Determine the [X, Y] coordinate at the center of the cell enclosing the given text.  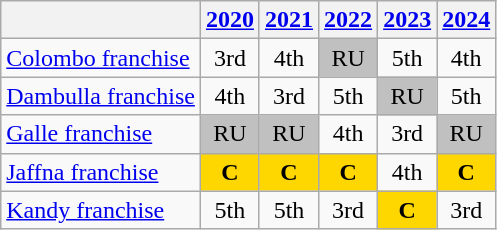
2023 [408, 20]
2022 [348, 20]
Dambulla franchise [101, 96]
2021 [288, 20]
Colombo franchise [101, 58]
Kandy franchise [101, 210]
2024 [466, 20]
Jaffna franchise [101, 172]
Galle franchise [101, 134]
2020 [230, 20]
